Locate the cell with the specified text and output its [x, y] center coordinate. 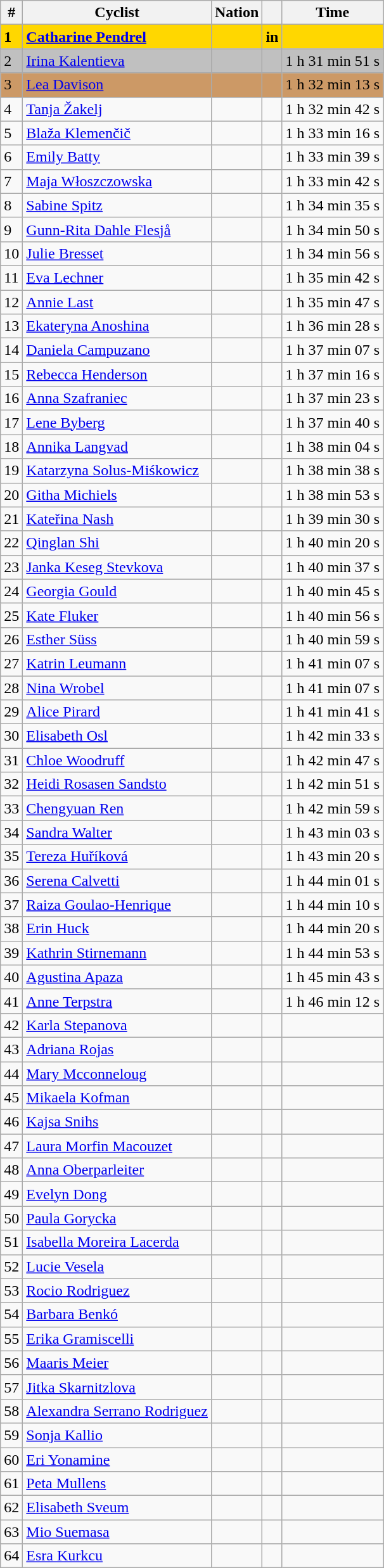
Mary Mcconneloug [117, 1074]
Alice Pirard [117, 712]
Janka Keseg Stevkova [117, 567]
32 [11, 784]
47 [11, 1146]
2 [11, 61]
35 [11, 857]
Gunn-Rita Dahle Flesjå [117, 229]
1 h 32 min 13 s [333, 85]
Lea Davison [117, 85]
9 [11, 229]
Kate Fluker [117, 615]
46 [11, 1122]
64 [11, 1556]
Laura Morfin Macouzet [117, 1146]
1 h 34 min 35 s [333, 205]
1 h 38 min 04 s [333, 447]
Tanja Žakelj [117, 109]
30 [11, 736]
1 h 34 min 56 s [333, 253]
6 [11, 157]
Karla Stepanova [117, 1025]
1 h 40 min 20 s [333, 543]
1 h 39 min 30 s [333, 519]
Julie Bresset [117, 253]
Erin Huck [117, 929]
3 [11, 85]
1 h 35 min 47 s [333, 302]
Emily Batty [117, 157]
51 [11, 1242]
Elisabeth Osl [117, 736]
42 [11, 1025]
13 [11, 326]
21 [11, 519]
40 [11, 977]
1 h 44 min 20 s [333, 929]
Mio Suemasa [117, 1532]
33 [11, 808]
Sabine Spitz [117, 205]
Irina Kalentieva [117, 61]
Lucie Vesela [117, 1266]
39 [11, 953]
Tereza Huříková [117, 857]
62 [11, 1508]
Annika Langvad [117, 447]
Rocio Rodriguez [117, 1291]
20 [11, 495]
1 h 38 min 53 s [333, 495]
Anna Oberparleiter [117, 1170]
37 [11, 905]
59 [11, 1435]
5 [11, 133]
29 [11, 712]
Maaris Meier [117, 1363]
52 [11, 1266]
1 h 44 min 53 s [333, 953]
Kajsa Snihs [117, 1122]
Esther Süss [117, 639]
1 h 38 min 38 s [333, 471]
Peta Mullens [117, 1484]
55 [11, 1339]
1 h 42 min 47 s [333, 760]
11 [11, 277]
1 h 43 min 20 s [333, 857]
16 [11, 398]
Ekateryna Anoshina [117, 326]
Chloe Woodruff [117, 760]
54 [11, 1315]
58 [11, 1411]
Evelyn Dong [117, 1194]
48 [11, 1170]
Lene Byberg [117, 423]
14 [11, 350]
1 h 43 min 03 s [333, 832]
Kateřina Nash [117, 519]
# [11, 13]
19 [11, 471]
7 [11, 181]
1 h 40 min 45 s [333, 591]
1 h 33 min 42 s [333, 181]
44 [11, 1074]
12 [11, 302]
Heidi Rosasen Sandsto [117, 784]
41 [11, 1001]
1 [11, 37]
1 h 42 min 33 s [333, 736]
24 [11, 591]
60 [11, 1459]
Maja Włoszczowska [117, 181]
Esra Kurkcu [117, 1556]
1 h 34 min 50 s [333, 229]
1 h 37 min 23 s [333, 398]
Mikaela Kofman [117, 1098]
Alexandra Serrano Rodriguez [117, 1411]
Erika Gramiscelli [117, 1339]
Raiza Goulao-Henrique [117, 905]
1 h 45 min 43 s [333, 977]
63 [11, 1532]
61 [11, 1484]
1 h 36 min 28 s [333, 326]
in [272, 37]
57 [11, 1387]
1 h 31 min 51 s [333, 61]
27 [11, 663]
Kathrin Stirnemann [117, 953]
1 h 37 min 40 s [333, 423]
15 [11, 374]
Daniela Campuzano [117, 350]
Elisabeth Sveum [117, 1508]
18 [11, 447]
1 h 33 min 16 s [333, 133]
34 [11, 832]
Sonja Kallio [117, 1435]
1 h 37 min 07 s [333, 350]
Isabella Moreira Lacerda [117, 1242]
25 [11, 615]
Georgia Gould [117, 591]
22 [11, 543]
Anne Terpstra [117, 1001]
49 [11, 1194]
43 [11, 1049]
Katarzyna Solus-Miśkowicz [117, 471]
1 h 40 min 56 s [333, 615]
1 h 40 min 59 s [333, 639]
Qinglan Shi [117, 543]
1 h 46 min 12 s [333, 1001]
Adriana Rojas [117, 1049]
Rebecca Henderson [117, 374]
Agustina Apaza [117, 977]
Serena Calvetti [117, 881]
Anna Szafraniec [117, 398]
1 h 40 min 37 s [333, 567]
Eri Yonamine [117, 1459]
Nation [236, 13]
Paula Gorycka [117, 1218]
1 h 41 min 41 s [333, 712]
23 [11, 567]
50 [11, 1218]
Catharine Pendrel [117, 37]
Nina Wrobel [117, 687]
Cyclist [117, 13]
17 [11, 423]
1 h 42 min 59 s [333, 808]
Chengyuan Ren [117, 808]
Annie Last [117, 302]
Barbara Benkó [117, 1315]
8 [11, 205]
Time [333, 13]
53 [11, 1291]
Katrin Leumann [117, 663]
38 [11, 929]
10 [11, 253]
28 [11, 687]
56 [11, 1363]
4 [11, 109]
31 [11, 760]
1 h 44 min 10 s [333, 905]
1 h 37 min 16 s [333, 374]
1 h 32 min 42 s [333, 109]
Jitka Skarnitzlova [117, 1387]
1 h 33 min 39 s [333, 157]
Sandra Walter [117, 832]
36 [11, 881]
1 h 42 min 51 s [333, 784]
1 h 35 min 42 s [333, 277]
45 [11, 1098]
1 h 44 min 01 s [333, 881]
Eva Lechner [117, 277]
Githa Michiels [117, 495]
Blaža Klemenčič [117, 133]
26 [11, 639]
